Find where the given text appears and provide that cell's center as [X, Y] coordinate. 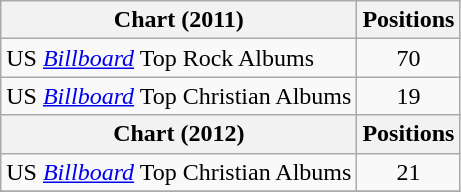
Chart (2011) [179, 20]
19 [408, 96]
70 [408, 58]
21 [408, 172]
US Billboard Top Rock Albums [179, 58]
Chart (2012) [179, 134]
